For the text-containing cell, return its midpoint in [X, Y] coordinate format. 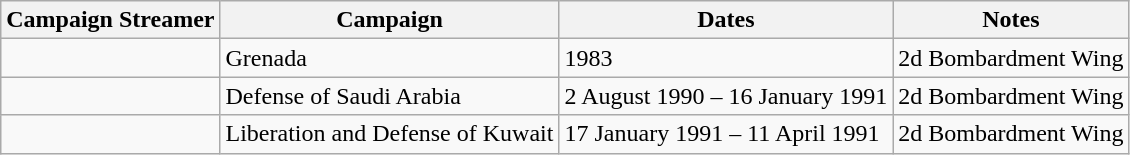
2 August 1990 – 16 January 1991 [726, 96]
Notes [1011, 20]
Defense of Saudi Arabia [390, 96]
1983 [726, 58]
Grenada [390, 58]
Campaign Streamer [110, 20]
Dates [726, 20]
Liberation and Defense of Kuwait [390, 134]
Campaign [390, 20]
17 January 1991 – 11 April 1991 [726, 134]
